Return the (x, y) coordinate for the center point of the cell that contains the specified text.  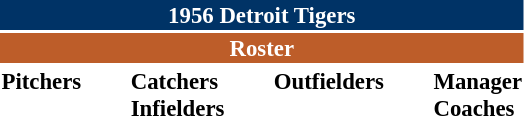
Roster (262, 48)
1956 Detroit Tigers (262, 15)
